Extract the [x, y] coordinate from the center of the cell holding the provided text.  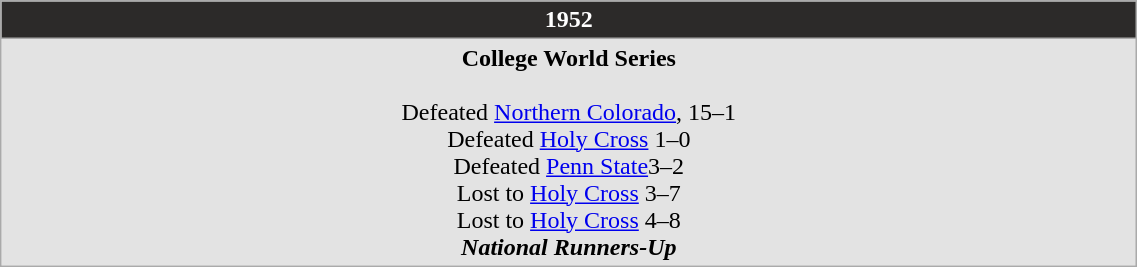
1952 [569, 20]
